Identify which cell holds the provided text, then report its [x, y] central coordinate. 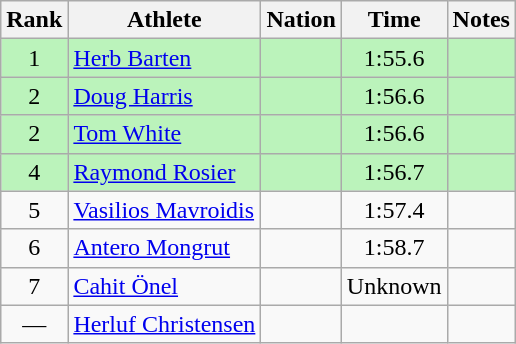
Cahit Önel [164, 286]
1:56.7 [394, 172]
Unknown [394, 286]
7 [34, 286]
1:58.7 [394, 248]
1 [34, 58]
5 [34, 210]
Rank [34, 20]
Tom White [164, 134]
Antero Mongrut [164, 248]
Athlete [164, 20]
Doug Harris [164, 96]
1:55.6 [394, 58]
1:57.4 [394, 210]
4 [34, 172]
6 [34, 248]
Vasilios Mavroidis [164, 210]
Raymond Rosier [164, 172]
Time [394, 20]
Herb Barten [164, 58]
— [34, 324]
Notes [481, 20]
Nation [301, 20]
Herluf Christensen [164, 324]
